Output the (X, Y) coordinate of the center of the cell containing the given text.  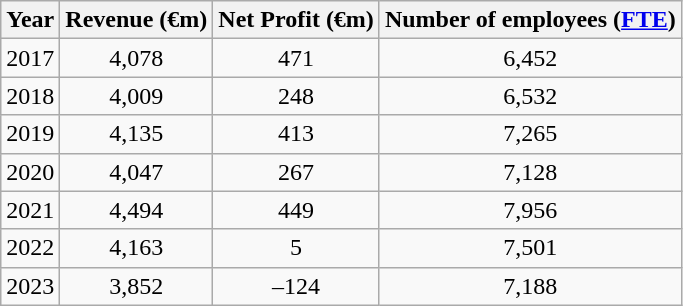
4,078 (136, 58)
7,501 (530, 248)
248 (296, 96)
4,009 (136, 96)
Year (30, 20)
2021 (30, 210)
Number of employees (FTE) (530, 20)
4,494 (136, 210)
7,265 (530, 134)
6,532 (530, 96)
3,852 (136, 286)
Revenue (€m) (136, 20)
7,956 (530, 210)
5 (296, 248)
4,135 (136, 134)
Net Profit (€m) (296, 20)
6,452 (530, 58)
4,047 (136, 172)
2018 (30, 96)
7,188 (530, 286)
267 (296, 172)
2020 (30, 172)
471 (296, 58)
449 (296, 210)
2017 (30, 58)
4,163 (136, 248)
2023 (30, 286)
413 (296, 134)
2022 (30, 248)
7,128 (530, 172)
2019 (30, 134)
–124 (296, 286)
